Provide the (x, y) coordinate of the cell's center where the given text is located.  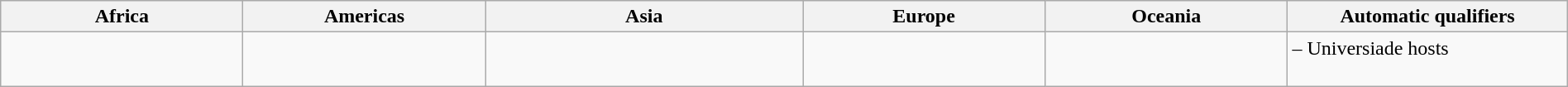
Automatic qualifiers (1427, 17)
Africa (122, 17)
Americas (364, 17)
Europe (923, 17)
Asia (643, 17)
– Universiade hosts (1427, 60)
Oceania (1166, 17)
